Return the (X, Y) coordinate for the center point of the cell that contains the specified text.  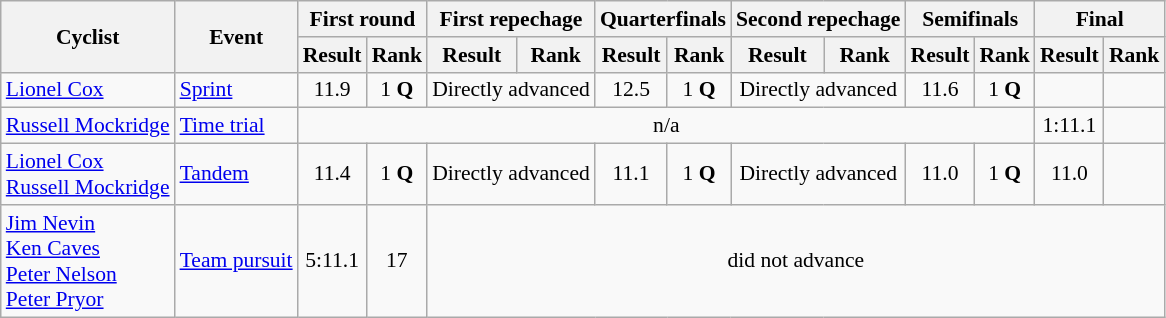
11.9 (332, 90)
11.4 (332, 174)
Lionel Cox (88, 90)
Sprint (236, 90)
n/a (666, 126)
Jim Nevin Ken Caves Peter Nelson Peter Pryor (88, 261)
12.5 (631, 90)
5:11.1 (332, 261)
Russell Mockridge (88, 126)
Time trial (236, 126)
Semifinals (970, 19)
Team pursuit (236, 261)
Event (236, 36)
11.6 (940, 90)
17 (398, 261)
11.1 (631, 174)
1:11.1 (1070, 126)
Final (1100, 19)
Second repechage (818, 19)
Quarterfinals (663, 19)
Tandem (236, 174)
First round (362, 19)
Lionel Cox Russell Mockridge (88, 174)
Cyclist (88, 36)
First repechage (511, 19)
did not advance (796, 261)
